Search for the cell housing the specified text and yield its (x, y) center coordinate. 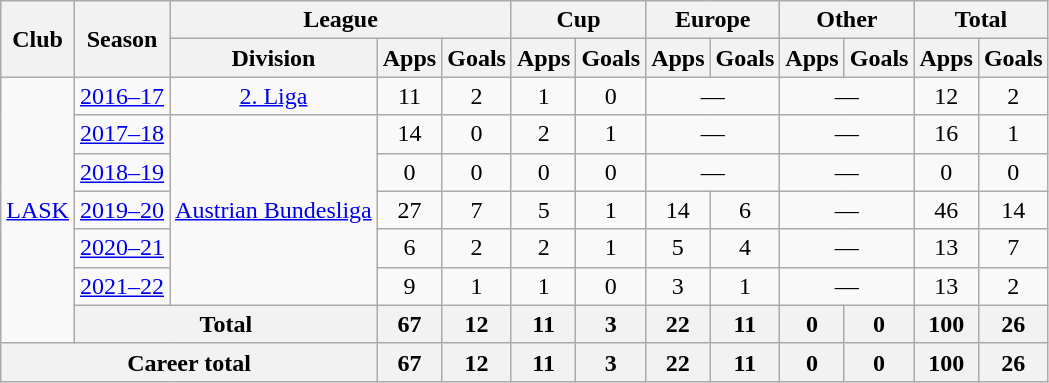
2020–21 (122, 248)
Austrian Bundesliga (274, 210)
2021–22 (122, 286)
2017–18 (122, 134)
Club (38, 39)
2018–19 (122, 172)
46 (946, 210)
League (341, 20)
Europe (713, 20)
27 (409, 210)
Cup (578, 20)
Career total (189, 362)
4 (745, 248)
Season (122, 39)
9 (409, 286)
Division (274, 58)
2016–17 (122, 96)
16 (946, 134)
2. Liga (274, 96)
2019–20 (122, 210)
LASK (38, 210)
Other (847, 20)
